Detect which cell encompasses the target text, then output its [X, Y] center coordinate. 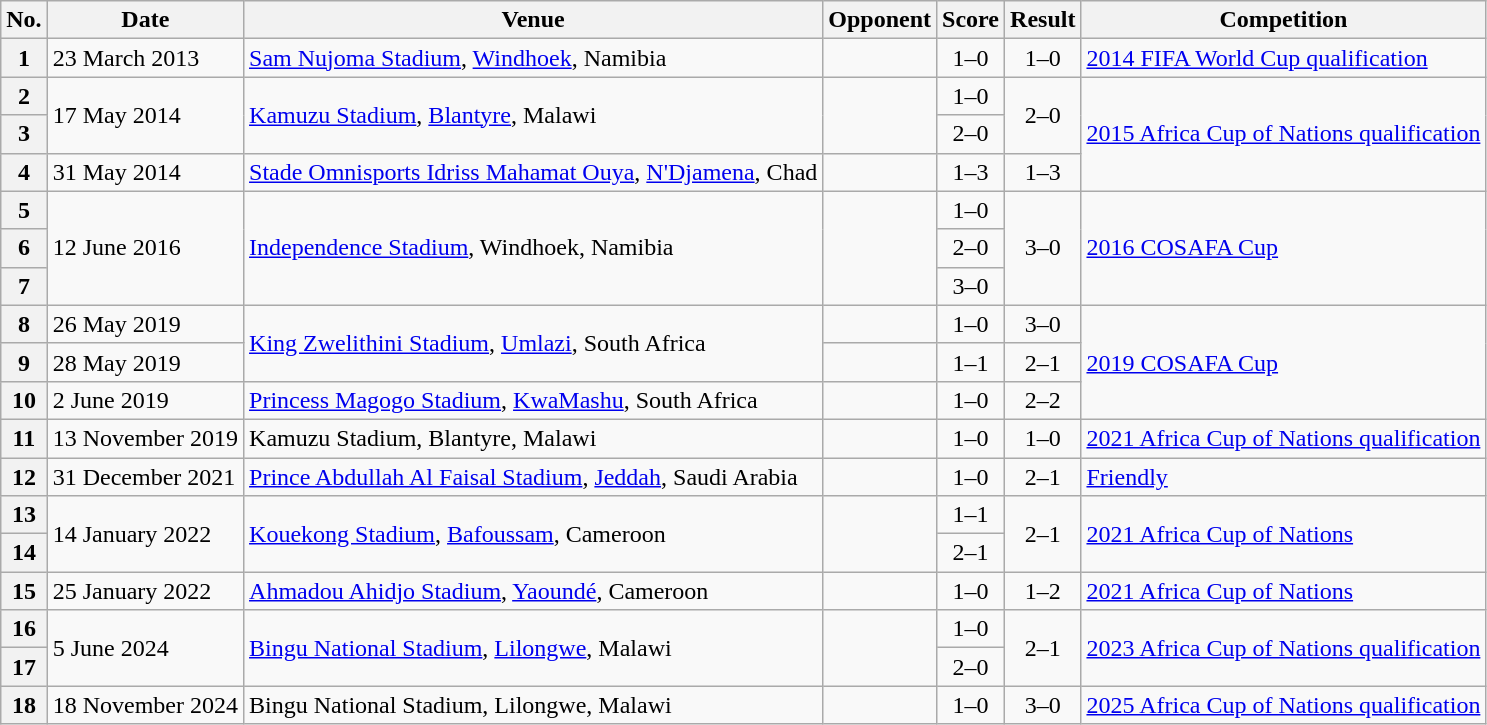
2015 Africa Cup of Nations qualification [1284, 134]
No. [24, 20]
1–2 [1043, 591]
18 November 2024 [145, 705]
Result [1043, 20]
17 [24, 667]
6 [24, 248]
Friendly [1284, 477]
Date [145, 20]
Sam Nujoma Stadium, Windhoek, Namibia [534, 58]
2 June 2019 [145, 400]
28 May 2019 [145, 362]
8 [24, 324]
Venue [534, 20]
Independence Stadium, Windhoek, Namibia [534, 248]
Score [971, 20]
17 May 2014 [145, 115]
Stade Omnisports Idriss Mahamat Ouya, N'Djamena, Chad [534, 172]
15 [24, 591]
23 March 2013 [145, 58]
12 [24, 477]
26 May 2019 [145, 324]
Kouekong Stadium, Bafoussam, Cameroon [534, 534]
Ahmadou Ahidjo Stadium, Yaoundé, Cameroon [534, 591]
13 [24, 515]
13 November 2019 [145, 438]
2–2 [1043, 400]
Competition [1284, 20]
2021 Africa Cup of Nations qualification [1284, 438]
2025 Africa Cup of Nations qualification [1284, 705]
5 [24, 210]
King Zwelithini Stadium, Umlazi, South Africa [534, 343]
11 [24, 438]
Prince Abdullah Al Faisal Stadium, Jeddah, Saudi Arabia [534, 477]
2 [24, 96]
2023 Africa Cup of Nations qualification [1284, 648]
31 December 2021 [145, 477]
2019 COSAFA Cup [1284, 362]
31 May 2014 [145, 172]
25 January 2022 [145, 591]
10 [24, 400]
5 June 2024 [145, 648]
1 [24, 58]
9 [24, 362]
16 [24, 629]
12 June 2016 [145, 248]
Princess Magogo Stadium, KwaMashu, South Africa [534, 400]
3 [24, 134]
14 [24, 553]
14 January 2022 [145, 534]
Opponent [880, 20]
7 [24, 286]
2014 FIFA World Cup qualification [1284, 58]
4 [24, 172]
2016 COSAFA Cup [1284, 248]
18 [24, 705]
